Scan for the cell matching the given text and deliver its (x, y) coordinate at center. 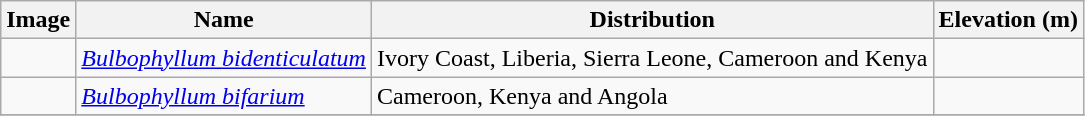
Ivory Coast, Liberia, Sierra Leone, Cameroon and Kenya (652, 58)
Image (38, 20)
Cameroon, Kenya and Angola (652, 96)
Bulbophyllum bidenticulatum (224, 58)
Distribution (652, 20)
Name (224, 20)
Elevation (m) (1008, 20)
Bulbophyllum bifarium (224, 96)
